Search for the cell housing the specified text and yield its [x, y] center coordinate. 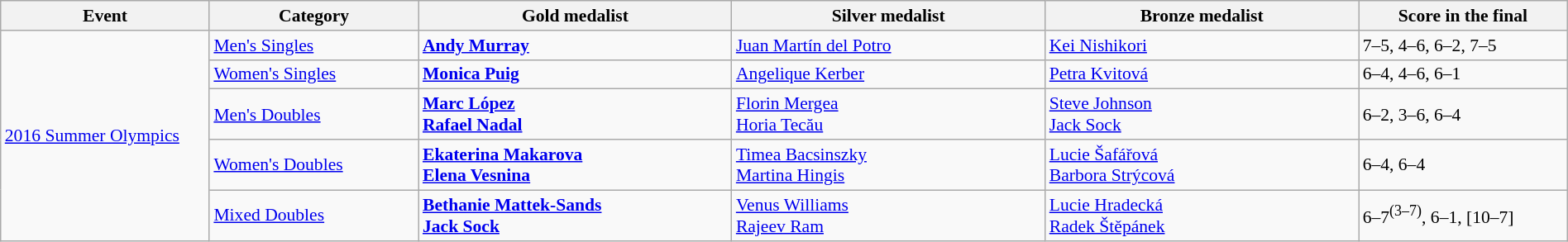
Ekaterina Makarova Elena Vesnina [576, 165]
Angelique Kerber [888, 74]
7–5, 4–6, 6–2, 7–5 [1464, 45]
Gold medalist [576, 16]
Timea Bacsinszky Martina Hingis [888, 165]
Mixed Doubles [314, 215]
Florin Mergea Horia Tecău [888, 114]
Score in the final [1464, 16]
Men's Doubles [314, 114]
Bronze medalist [1202, 16]
Venus Williams Rajeev Ram [888, 215]
Women's Doubles [314, 165]
Marc López Rafael Nadal [576, 114]
6–2, 3–6, 6–4 [1464, 114]
Steve Johnson Jack Sock [1202, 114]
Category [314, 16]
6–4, 4–6, 6–1 [1464, 74]
6–4, 6–4 [1464, 165]
Monica Puig [576, 74]
Silver medalist [888, 16]
6–7(3–7), 6–1, [10–7] [1464, 215]
Kei Nishikori [1202, 45]
Petra Kvitová [1202, 74]
Women's Singles [314, 74]
2016 Summer Olympics [106, 135]
Juan Martín del Potro [888, 45]
Andy Murray [576, 45]
Event [106, 16]
Men's Singles [314, 45]
Lucie Šafářová Barbora Strýcová [1202, 165]
Lucie Hradecká Radek Štěpánek [1202, 215]
Bethanie Mattek-Sands Jack Sock [576, 215]
